From the cell containing the given text, extract its center point as (x, y) coordinate. 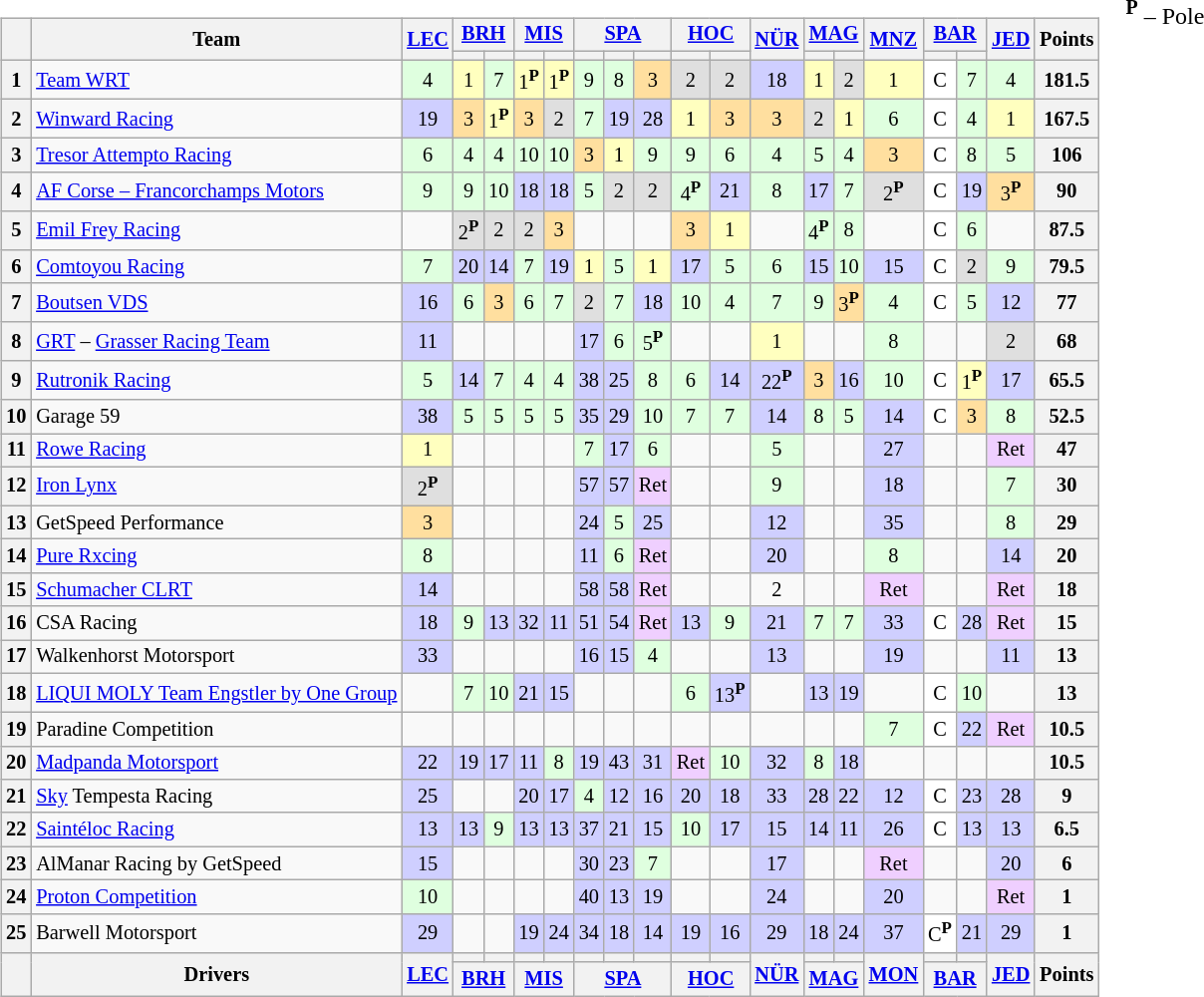
Garage 59 (216, 417)
6.5 (1066, 830)
GRT – Grasser Racing Team (216, 341)
Barwell Motorsport (216, 933)
LIQUI MOLY Team Engstler by One Group (216, 692)
Iron Lynx (216, 487)
CSA Racing (216, 623)
Madpanda Motorsport (216, 763)
31 (653, 763)
Sky Tempesta Racing (216, 797)
Team (216, 40)
87.5 (1066, 229)
47 (1066, 451)
GetSpeed Performance (216, 522)
Winward Racing (216, 120)
52.5 (1066, 417)
65.5 (1066, 381)
Walkenhorst Motorsport (216, 657)
77 (1066, 303)
40 (589, 897)
13P (730, 692)
54 (619, 623)
AlManar Racing by GetSpeed (216, 863)
167.5 (1066, 120)
5P (653, 341)
79.5 (1066, 266)
Team WRT (216, 80)
Schumacher CLRT (216, 590)
Drivers (216, 973)
51 (589, 623)
Boutsen VDS (216, 303)
43 (619, 763)
MON (894, 973)
Comtoyou Racing (216, 266)
Tresor Attempto Racing (216, 156)
Rowe Racing (216, 451)
34 (589, 933)
181.5 (1066, 80)
68 (1066, 341)
CP (940, 933)
MNZ (894, 40)
Rutronik Racing (216, 381)
Proton Competition (216, 897)
Emil Frey Racing (216, 229)
AF Corse – Francorchamps Motors (216, 191)
Paradine Competition (216, 729)
90 (1066, 191)
22P (776, 381)
106 (1066, 156)
Pure Rxcing (216, 556)
26 (894, 830)
Saintéloc Racing (216, 830)
27 (894, 451)
